Detect which cell encompasses the target text, then output its [X, Y] center coordinate. 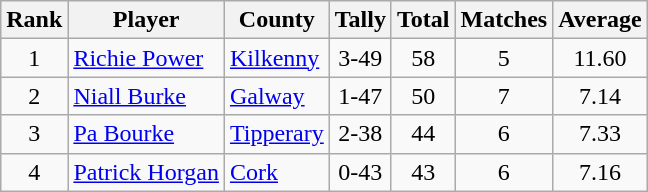
4 [34, 172]
Galway [276, 96]
7 [504, 96]
1-47 [360, 96]
3-49 [360, 58]
1 [34, 58]
58 [423, 58]
50 [423, 96]
2 [34, 96]
Pa Bourke [146, 134]
44 [423, 134]
11.60 [600, 58]
5 [504, 58]
Kilkenny [276, 58]
7.33 [600, 134]
Patrick Horgan [146, 172]
7.16 [600, 172]
2-38 [360, 134]
Matches [504, 20]
Average [600, 20]
3 [34, 134]
0-43 [360, 172]
Tipperary [276, 134]
Tally [360, 20]
7.14 [600, 96]
Niall Burke [146, 96]
Rank [34, 20]
Player [146, 20]
Richie Power [146, 58]
County [276, 20]
Cork [276, 172]
43 [423, 172]
Total [423, 20]
